Return (x, y) of the center of cell containing provided text 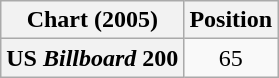
65 (231, 58)
US Billboard 200 (92, 58)
Chart (2005) (92, 20)
Position (231, 20)
